Find where the given text appears and provide that cell's center as [X, Y] coordinate. 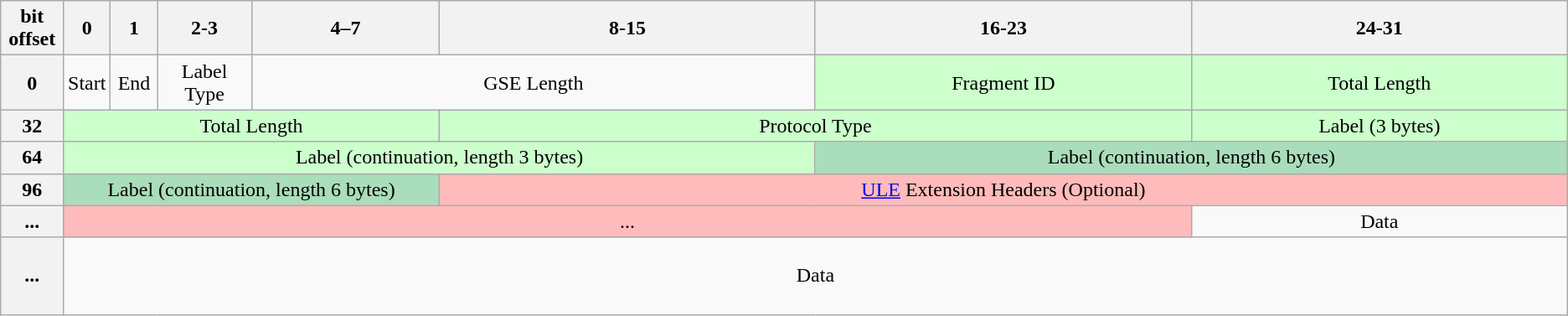
End [134, 82]
4–7 [345, 28]
bit offset [32, 28]
24-31 [1379, 28]
96 [32, 189]
ULE Extension Headers (Optional) [1003, 189]
8-15 [628, 28]
2-3 [204, 28]
64 [32, 158]
Label (continuation, length 3 bytes) [440, 158]
Label Type [204, 82]
32 [32, 126]
Start [87, 82]
1 [134, 28]
GSE Length [533, 82]
16-23 [1003, 28]
Protocol Type [816, 126]
Fragment ID [1003, 82]
Label (3 bytes) [1379, 126]
